Scan for the cell matching the given text and deliver its [X, Y] coordinate at center. 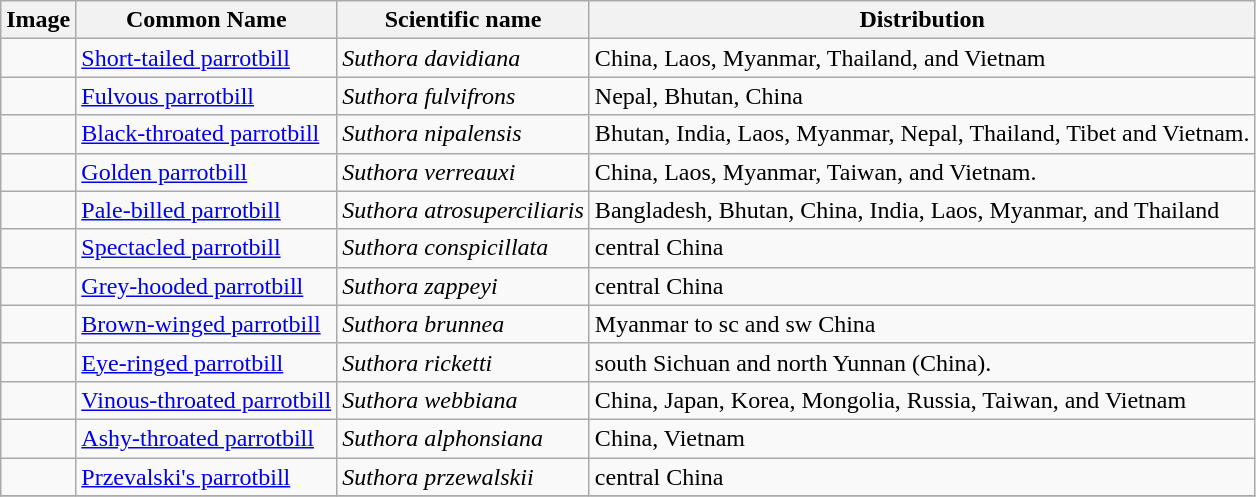
Black-throated parrotbill [206, 134]
Eye-ringed parrotbill [206, 362]
Golden parrotbill [206, 172]
Fulvous parrotbill [206, 96]
Grey-hooded parrotbill [206, 286]
Suthora webbiana [464, 400]
Suthora zappeyi [464, 286]
Przevalski's parrotbill [206, 477]
Distribution [922, 20]
Bangladesh, Bhutan, China, India, Laos, Myanmar, and Thailand [922, 210]
Scientific name [464, 20]
Suthora conspicillata [464, 248]
Pale-billed parrotbill [206, 210]
China, Laos, Myanmar, Thailand, and Vietnam [922, 58]
Nepal, Bhutan, China [922, 96]
Suthora fulvifrons [464, 96]
Suthora nipalensis [464, 134]
Suthora przewalskii [464, 477]
Bhutan, India, Laos, Myanmar, Nepal, Thailand, Tibet and Vietnam. [922, 134]
Suthora verreauxi [464, 172]
south Sichuan and north Yunnan (China). [922, 362]
China, Japan, Korea, Mongolia, Russia, Taiwan, and Vietnam [922, 400]
Brown-winged parrotbill [206, 324]
Vinous-throated parrotbill [206, 400]
Myanmar to sc and sw China [922, 324]
Suthora atrosuperciliaris [464, 210]
Suthora brunnea [464, 324]
Suthora alphonsiana [464, 438]
Ashy-throated parrotbill [206, 438]
Suthora davidiana [464, 58]
China, Laos, Myanmar, Taiwan, and Vietnam. [922, 172]
Common Name [206, 20]
Image [38, 20]
Suthora ricketti [464, 362]
Short-tailed parrotbill [206, 58]
China, Vietnam [922, 438]
Spectacled parrotbill [206, 248]
